Determine the (X, Y) coordinate at the center of the cell enclosing the given text.  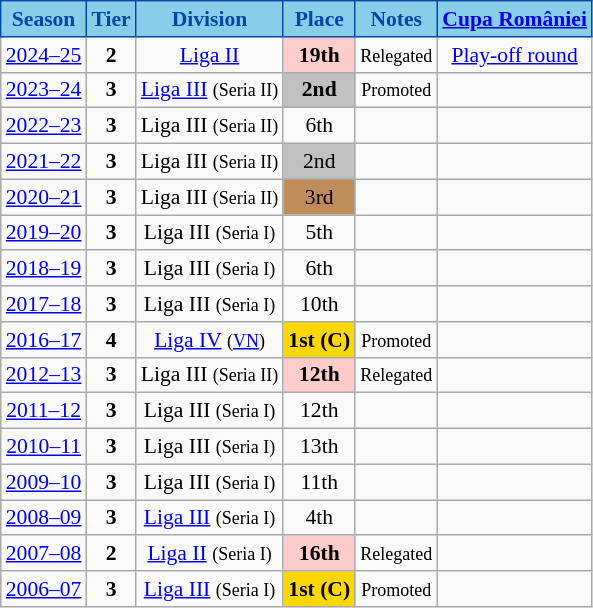
16th (319, 554)
Liga IV (VN) (210, 340)
Liga II (Seria I) (210, 554)
2024–25 (44, 55)
19th (319, 55)
2006–07 (44, 589)
13th (319, 447)
Tier (110, 19)
2020–21 (44, 197)
3rd (319, 197)
2010–11 (44, 447)
2016–17 (44, 340)
10th (319, 304)
Place (319, 19)
Notes (396, 19)
2023–24 (44, 90)
2019–20 (44, 233)
2007–08 (44, 554)
4th (319, 518)
2022–23 (44, 126)
11th (319, 482)
2011–12 (44, 411)
Division (210, 19)
2018–19 (44, 269)
2009–10 (44, 482)
2021–22 (44, 162)
Season (44, 19)
2012–13 (44, 375)
Liga II (210, 55)
Play-off round (514, 55)
2008–09 (44, 518)
Cupa României (514, 19)
4 (110, 340)
5th (319, 233)
2017–18 (44, 304)
